Find where the given text appears and provide that cell's center as [X, Y] coordinate. 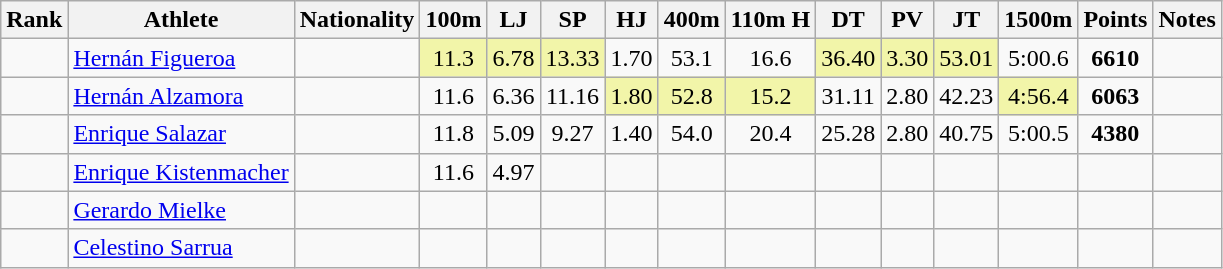
5:00.6 [1038, 58]
11.8 [454, 134]
9.27 [572, 134]
40.75 [966, 134]
11.3 [454, 58]
Notes [1187, 20]
52.8 [692, 96]
4.97 [514, 172]
54.0 [692, 134]
53.01 [966, 58]
Hernán Figueroa [181, 58]
JT [966, 20]
15.2 [770, 96]
36.40 [848, 58]
Athlete [181, 20]
6.78 [514, 58]
4380 [1116, 134]
53.1 [692, 58]
25.28 [848, 134]
1.80 [632, 96]
110m H [770, 20]
Gerardo Mielke [181, 210]
1500m [1038, 20]
Nationality [357, 20]
5:00.5 [1038, 134]
SP [572, 20]
6063 [1116, 96]
100m [454, 20]
6.36 [514, 96]
1.40 [632, 134]
PV [908, 20]
3.30 [908, 58]
Celestino Sarrua [181, 248]
Enrique Salazar [181, 134]
20.4 [770, 134]
4:56.4 [1038, 96]
HJ [632, 20]
11.16 [572, 96]
31.11 [848, 96]
13.33 [572, 58]
16.6 [770, 58]
Rank [34, 20]
400m [692, 20]
5.09 [514, 134]
LJ [514, 20]
42.23 [966, 96]
6610 [1116, 58]
DT [848, 20]
Enrique Kistenmacher [181, 172]
Points [1116, 20]
Hernán Alzamora [181, 96]
1.70 [632, 58]
